Output the [x, y] coordinate of the center of the cell containing the given text.  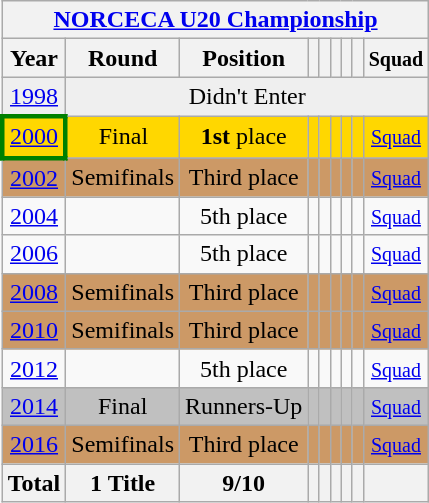
2008 [34, 292]
2000 [34, 136]
2016 [34, 444]
2002 [34, 178]
1998 [34, 97]
Didn't Enter [248, 97]
9/10 [244, 483]
1st place [244, 136]
2004 [34, 216]
NORCECA U20 Championship [216, 20]
2014 [34, 406]
2010 [34, 330]
Runners-Up [244, 406]
1 Title [123, 483]
Year [34, 58]
Round [123, 58]
Total [34, 483]
Position [244, 58]
2006 [34, 254]
2012 [34, 368]
